Determine the [x, y] coordinate at the center of the cell enclosing the given text.  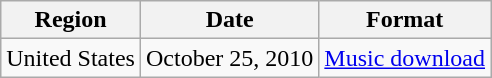
Region [71, 20]
Format [405, 20]
United States [71, 58]
October 25, 2010 [229, 58]
Date [229, 20]
Music download [405, 58]
